Output the [X, Y] coordinate of the center of the cell containing the given text.  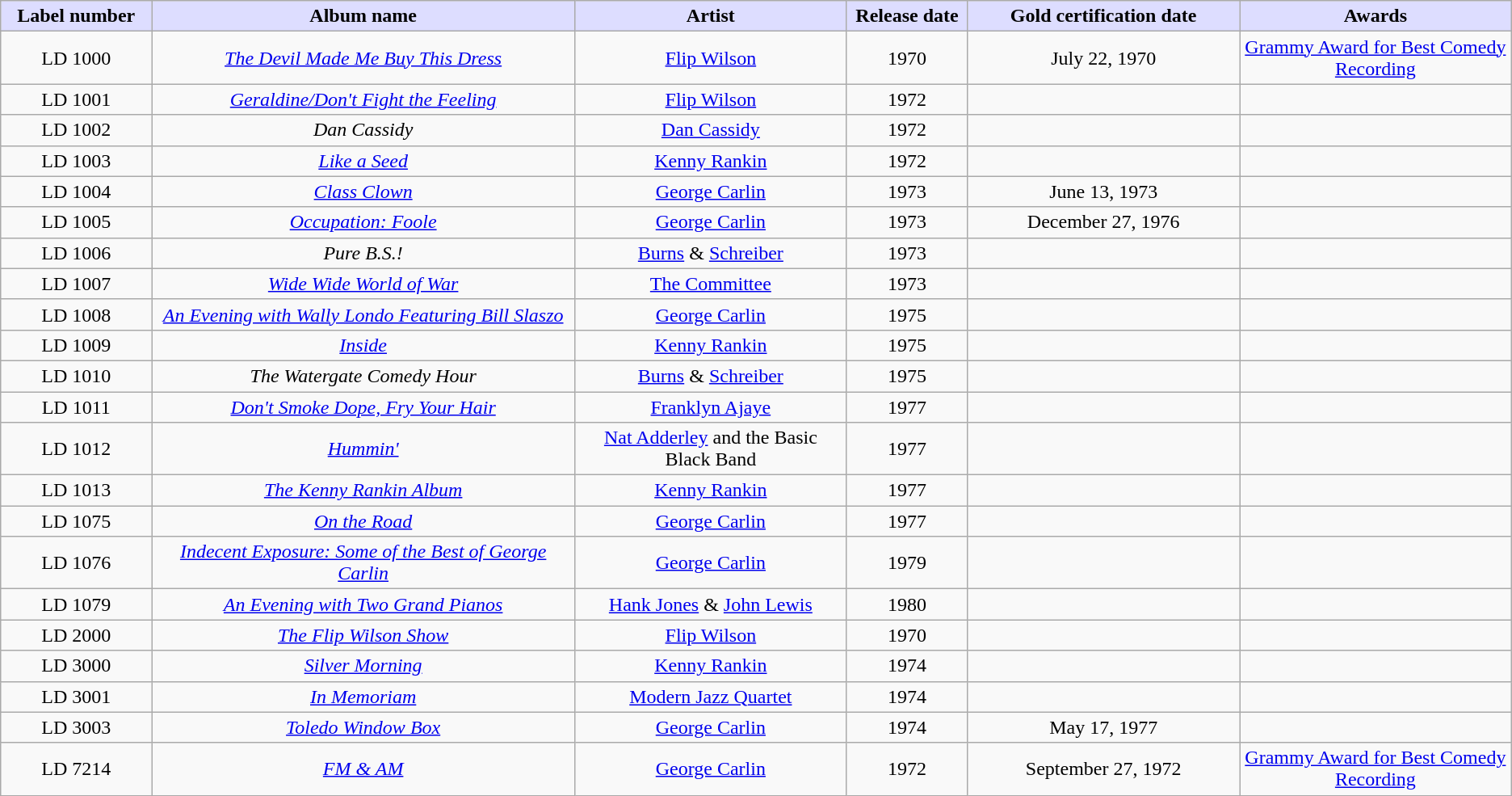
June 13, 1973 [1103, 192]
Like a Seed [363, 161]
Indecent Exposure: Some of the Best of George Carlin [363, 562]
LD 1013 [76, 491]
The Flip Wilson Show [363, 635]
Occupation: Foole [363, 222]
LD 1009 [76, 345]
LD 1004 [76, 192]
1979 [907, 562]
LD 1003 [76, 161]
Geraldine/Don't Fight the Feeling [363, 99]
May 17, 1977 [1103, 727]
The Kenny Rankin Album [363, 491]
Pure B.S.! [363, 253]
Label number [76, 16]
Gold certification date [1103, 16]
LD 1007 [76, 284]
Hummin' [363, 449]
LD 1006 [76, 253]
Silver Morning [363, 666]
LD 1011 [76, 406]
LD 1002 [76, 130]
December 27, 1976 [1103, 222]
Nat Adderley and the Basic Black Band [711, 449]
Toledo Window Box [363, 727]
Album name [363, 16]
On the Road [363, 521]
September 27, 1972 [1103, 769]
July 22, 1970 [1103, 58]
LD 1000 [76, 58]
LD 1079 [76, 604]
LD 7214 [76, 769]
LD 1012 [76, 449]
FM & AM [363, 769]
The Watergate Comedy Hour [363, 376]
Release date [907, 16]
LD 1076 [76, 562]
The Devil Made Me Buy This Dress [363, 58]
An Evening with Wally Londo Featuring Bill Slaszo [363, 314]
LD 3001 [76, 697]
Don't Smoke Dope, Fry Your Hair [363, 406]
LD 1075 [76, 521]
Franklyn Ajaye [711, 406]
Modern Jazz Quartet [711, 697]
LD 1005 [76, 222]
Artist [711, 16]
LD 3003 [76, 727]
Class Clown [363, 192]
The Committee [711, 284]
LD 1001 [76, 99]
Inside [363, 345]
LD 1010 [76, 376]
LD 2000 [76, 635]
LD 3000 [76, 666]
An Evening with Two Grand Pianos [363, 604]
Awards [1375, 16]
Hank Jones & John Lewis [711, 604]
LD 1008 [76, 314]
In Memoriam [363, 697]
Wide Wide World of War [363, 284]
1980 [907, 604]
